Pinpoint the cell where the given text exists, returning its [x, y] midpoint coordinate. 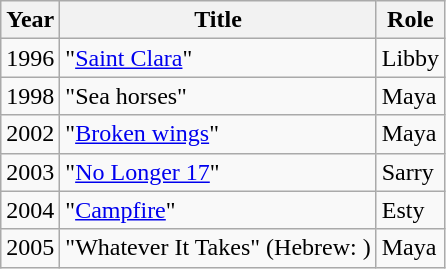
Esty [410, 210]
2004 [30, 210]
"Sea horses" [218, 96]
Libby [410, 58]
1996 [30, 58]
2005 [30, 248]
"Broken wings" [218, 134]
Title [218, 20]
2002 [30, 134]
Sarry [410, 172]
1998 [30, 96]
"Saint Clara" [218, 58]
"Whatever It Takes" (Hebrew: ) [218, 248]
Year [30, 20]
"No Longer 17" [218, 172]
Role [410, 20]
2003 [30, 172]
"Campfire" [218, 210]
